Pinpoint the cell where the given text exists, returning its [x, y] midpoint coordinate. 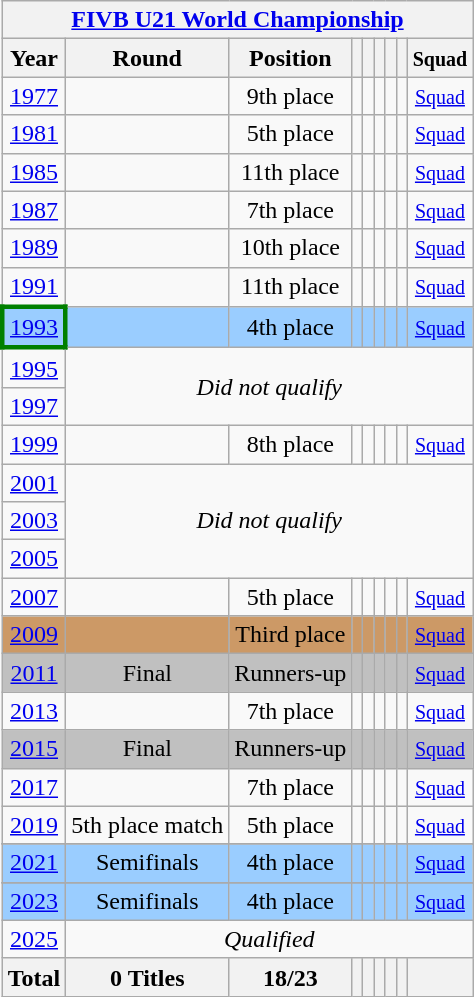
1997 [34, 406]
10th place [290, 248]
9th place [290, 96]
1995 [34, 368]
2017 [34, 787]
0 Titles [148, 977]
18/23 [290, 977]
2007 [34, 597]
1991 [34, 287]
2019 [34, 825]
2003 [34, 521]
Round [148, 58]
Qualified [270, 939]
1981 [34, 134]
2005 [34, 559]
2009 [34, 635]
2021 [34, 863]
8th place [290, 444]
2025 [34, 939]
2001 [34, 483]
Year [34, 58]
FIVB U21 World Championship [237, 20]
2011 [34, 673]
Third place [290, 635]
1987 [34, 210]
2023 [34, 901]
1985 [34, 172]
1993 [34, 328]
2013 [34, 711]
2015 [34, 749]
1977 [34, 96]
1999 [34, 444]
Total [34, 977]
1989 [34, 248]
5th place match [148, 825]
Position [290, 58]
